Determine the [X, Y] coordinate at the center of the cell enclosing the given text.  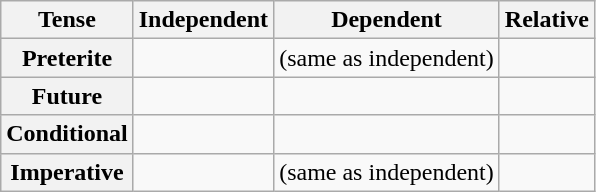
Future [67, 96]
Conditional [67, 134]
Imperative [67, 172]
Independent [203, 20]
Preterite [67, 58]
Dependent [387, 20]
Tense [67, 20]
Relative [546, 20]
